Extract the (x, y) coordinate from the center of the cell holding the provided text.  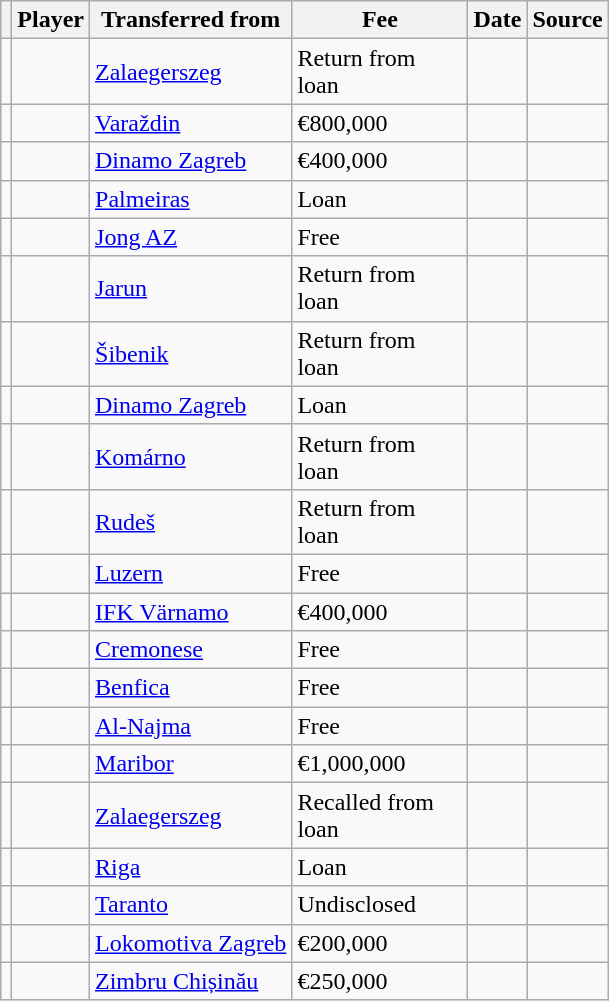
Komárno (191, 456)
Luzern (191, 573)
Jarun (191, 288)
Riga (191, 867)
Lokomotiva Zagreb (191, 943)
€250,000 (380, 981)
IFK Värnamo (191, 611)
Date (498, 20)
Šibenik (191, 354)
Undisclosed (380, 905)
Transferred from (191, 20)
€200,000 (380, 943)
Al-Najma (191, 726)
Source (568, 20)
Recalled from loan (380, 816)
Fee (380, 20)
Jong AZ (191, 237)
Palmeiras (191, 199)
Maribor (191, 764)
Cremonese (191, 650)
Varaždin (191, 123)
€1,000,000 (380, 764)
Taranto (191, 905)
Player (51, 20)
Zimbru Chișinău (191, 981)
Benfica (191, 688)
Rudeš (191, 522)
€800,000 (380, 123)
